From the cell containing the given text, extract its center point as [x, y] coordinate. 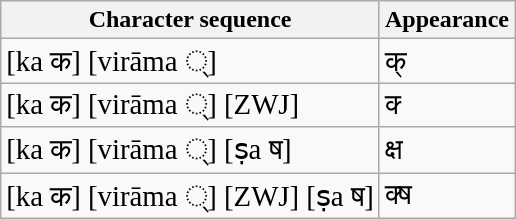
क्‍ [446, 105]
क्ष [446, 150]
क् [446, 61]
[ka क] [virāma ्] [ṣa ष] [190, 150]
Character sequence [190, 20]
[ka क] [virāma ्] [ZWJ] [190, 105]
[ka क] [virāma ्] [190, 61]
Appearance [446, 20]
क्‍ष [446, 195]
[ka क] [virāma ्] [ZWJ] [ṣa ष] [190, 195]
